Output the (X, Y) coordinate of the center of the cell containing the given text.  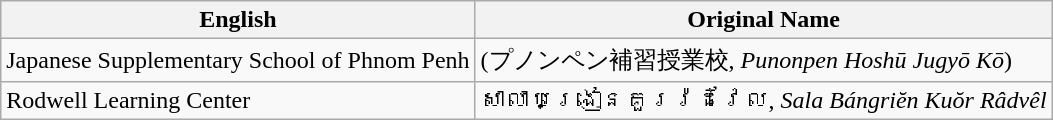
English (238, 20)
(プノンペン補習授業校, Punonpen Hoshū Jugyō Kō) (764, 60)
Japanese Supplementary School of Phnom Penh (238, 60)
Rodwell Learning Center (238, 100)
Original Name (764, 20)
សាលាបង្រៀនគួររ៉ដវែល, Sala Bángriĕn Kuŏr Râdvêl (764, 100)
